For the text-containing cell, return its midpoint in [X, Y] coordinate format. 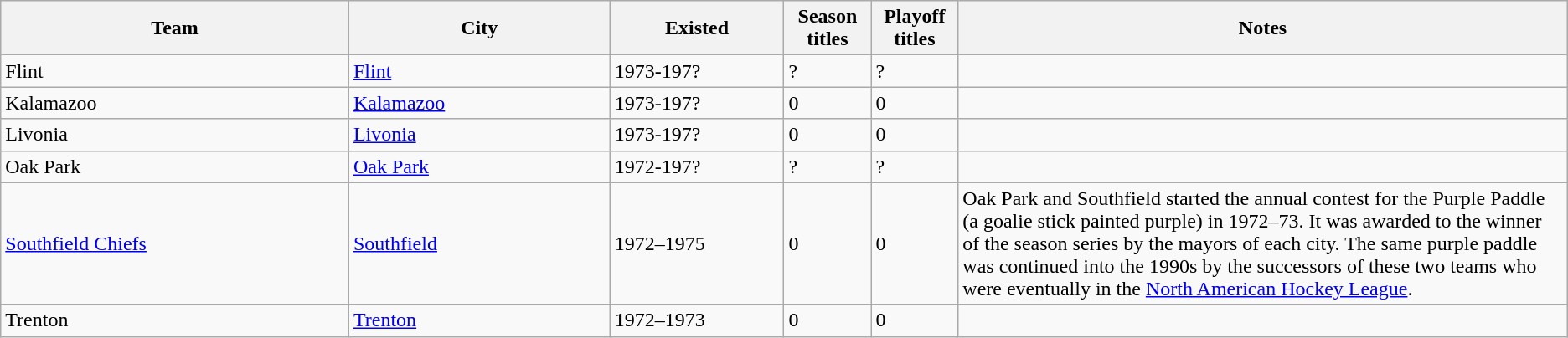
Team [175, 28]
Existed [697, 28]
City [479, 28]
1972–1973 [697, 320]
Southfield Chiefs [175, 243]
1972-197? [697, 166]
Season titles [828, 28]
Playoff titles [915, 28]
Notes [1263, 28]
Southfield [479, 243]
1972–1975 [697, 243]
